From the cell containing the given text, extract its center point as [x, y] coordinate. 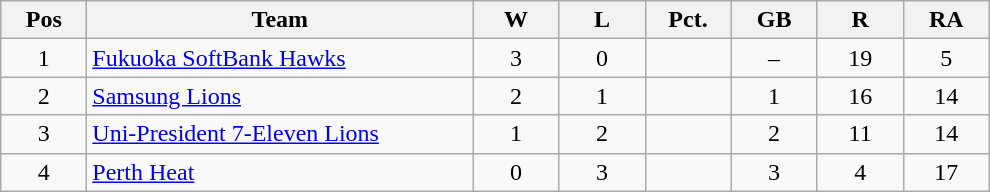
– [774, 58]
Perth Heat [280, 172]
R [860, 20]
17 [946, 172]
Uni-President 7-Eleven Lions [280, 134]
11 [860, 134]
GB [774, 20]
Pos [44, 20]
W [516, 20]
19 [860, 58]
Team [280, 20]
L [602, 20]
Fukuoka SoftBank Hawks [280, 58]
16 [860, 96]
RA [946, 20]
Samsung Lions [280, 96]
5 [946, 58]
Pct. [688, 20]
